Extract the [x, y] coordinate from the center of the cell holding the provided text.  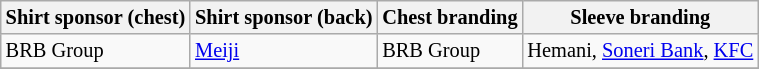
Sleeve branding [640, 17]
Meiji [284, 51]
Shirt sponsor (chest) [96, 17]
Chest branding [450, 17]
Hemani, Soneri Bank, KFC [640, 51]
Shirt sponsor (back) [284, 17]
